Capture the cell that displays the provided text and extract its [X, Y] central coordinate. 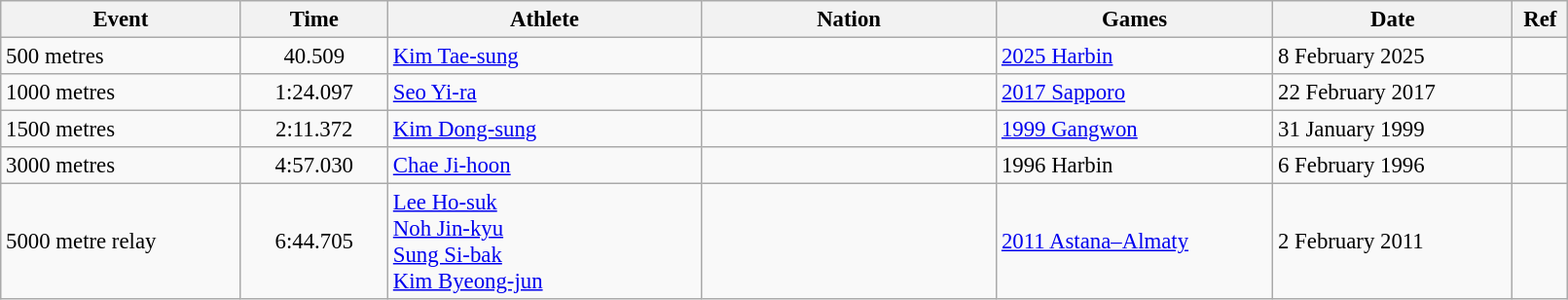
500 metres [121, 56]
Time [314, 19]
2025 Harbin [1135, 56]
2017 Sapporo [1135, 93]
Seo Yi-ra [545, 93]
Date [1393, 19]
Chae Ji-hoon [545, 166]
2 February 2011 [1393, 242]
1500 metres [121, 130]
Lee Ho-sukNoh Jin-kyuSung Si-bakKim Byeong-jun [545, 242]
6 February 1996 [1393, 166]
Athlete [545, 19]
Kim Dong-sung [545, 130]
1996 Harbin [1135, 166]
3000 metres [121, 166]
Games [1135, 19]
8 February 2025 [1393, 56]
1999 Gangwon [1135, 130]
40.509 [314, 56]
6:44.705 [314, 242]
31 January 1999 [1393, 130]
Event [121, 19]
22 February 2017 [1393, 93]
1:24.097 [314, 93]
Ref [1540, 19]
4:57.030 [314, 166]
5000 metre relay [121, 242]
2011 Astana–Almaty [1135, 242]
1000 metres [121, 93]
Kim Tae-sung [545, 56]
Nation [849, 19]
2:11.372 [314, 130]
